Scan for the cell matching the given text and deliver its (x, y) coordinate at center. 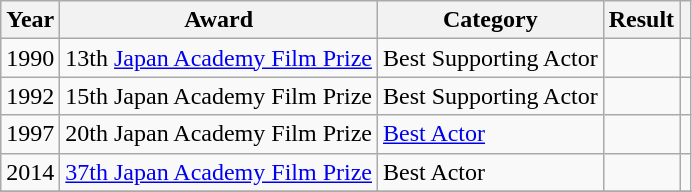
Result (641, 20)
Year (30, 20)
20th Japan Academy Film Prize (219, 134)
1992 (30, 96)
Category (491, 20)
Award (219, 20)
37th Japan Academy Film Prize (219, 172)
1990 (30, 58)
15th Japan Academy Film Prize (219, 96)
1997 (30, 134)
13th Japan Academy Film Prize (219, 58)
2014 (30, 172)
